From the cell containing the given text, extract its center point as [x, y] coordinate. 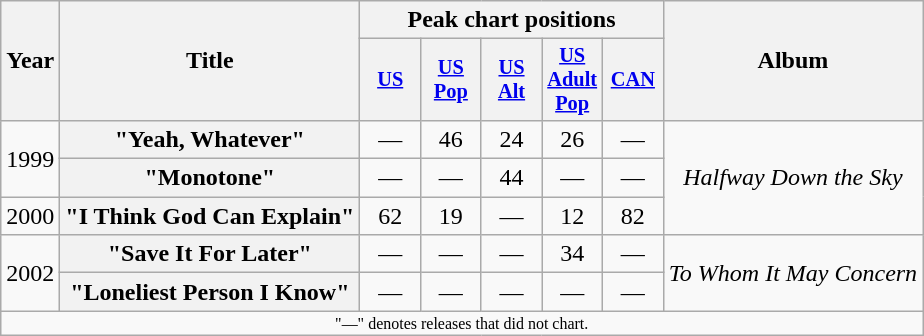
26 [572, 139]
62 [390, 216]
US [390, 80]
"Monotone" [210, 178]
Peak chart positions [512, 20]
19 [452, 216]
46 [452, 139]
USAlt [512, 80]
"Yeah, Whatever" [210, 139]
US Adult Pop [572, 80]
12 [572, 216]
24 [512, 139]
44 [512, 178]
"Loneliest Person I Know" [210, 292]
To Whom It May Concern [793, 273]
"Save It For Later" [210, 254]
2002 [30, 273]
Title [210, 61]
CAN [634, 80]
Album [793, 61]
1999 [30, 158]
82 [634, 216]
34 [572, 254]
"—" denotes releases that did not chart. [462, 323]
Year [30, 61]
Halfway Down the Sky [793, 177]
2000 [30, 216]
"I Think God Can Explain" [210, 216]
US Pop [452, 80]
